From the cell containing the given text, extract its center point as [x, y] coordinate. 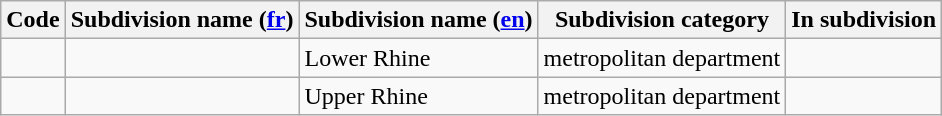
Subdivision name (fr) [182, 20]
Code [33, 20]
Lower Rhine [418, 58]
Upper Rhine [418, 96]
Subdivision category [662, 20]
In subdivision [864, 20]
Subdivision name (en) [418, 20]
